Pinpoint the cell where the given text exists, returning its (x, y) midpoint coordinate. 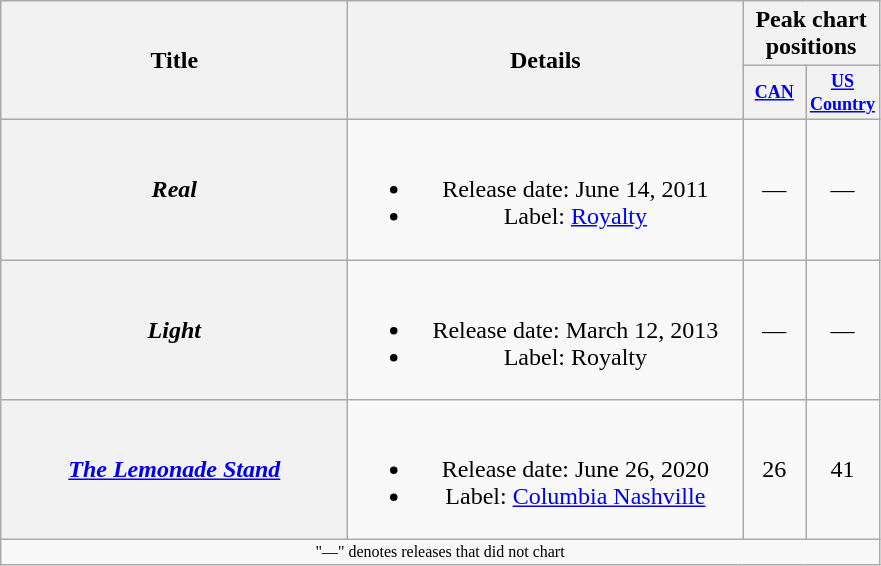
Release date: June 26, 2020Label: Columbia Nashville (546, 470)
The Lemonade Stand (174, 470)
Light (174, 330)
Release date: June 14, 2011Label: Royalty (546, 189)
Release date: March 12, 2013Label: Royalty (546, 330)
Peak chart positions (811, 34)
Title (174, 60)
41 (843, 470)
26 (774, 470)
Real (174, 189)
"—" denotes releases that did not chart (440, 552)
Details (546, 60)
CAN (774, 93)
USCountry (843, 93)
